Provide the (X, Y) coordinate of the cell's center where the given text is located.  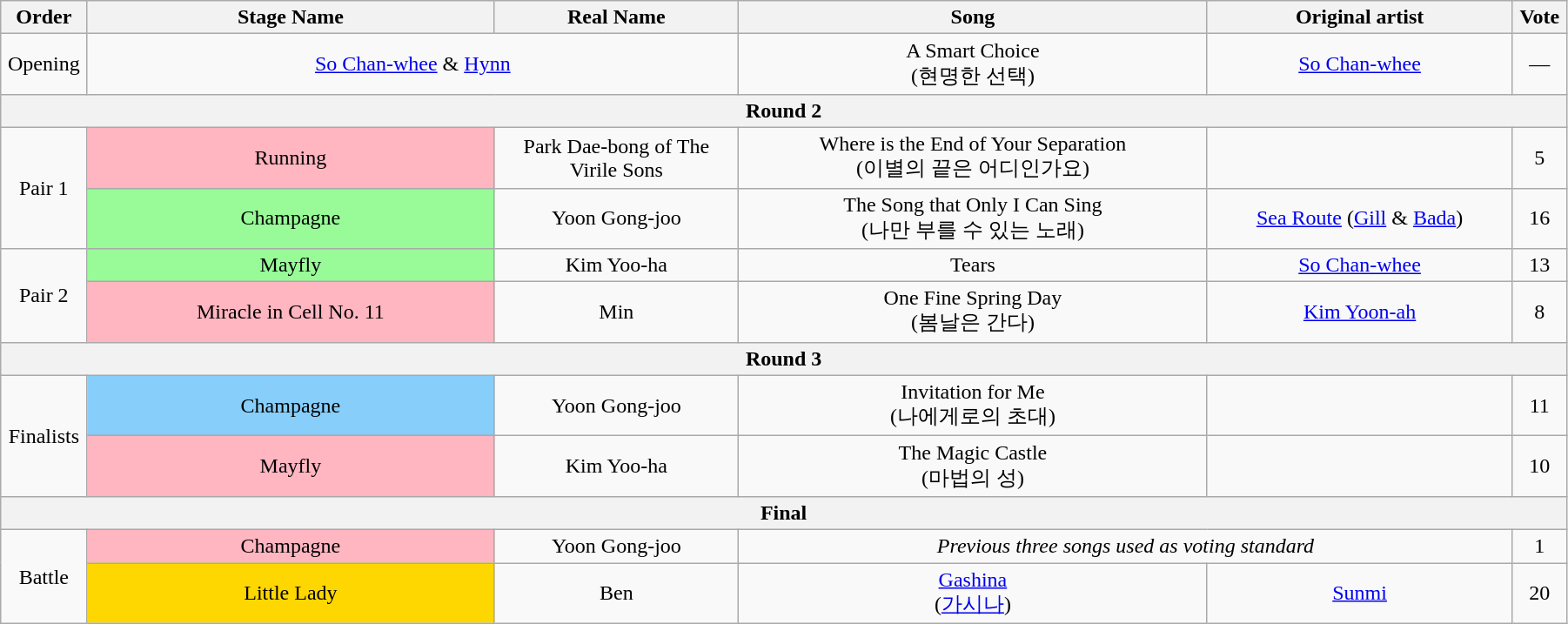
Invitation for Me(나에게로의 초대) (973, 406)
The Magic Castle(마법의 성) (973, 466)
Ben (616, 593)
Where is the End of Your Separation(이별의 끝은 어디인가요) (973, 158)
Park Dae-bong of The Virile Sons (616, 158)
One Fine Spring Day(봄날은 간다) (973, 312)
Stage Name (291, 17)
Real Name (616, 17)
The Song that Only I Can Sing(나만 부를 수 있는 노래) (973, 218)
1 (1539, 546)
8 (1539, 312)
Tears (973, 265)
A Smart Choice(현명한 선택) (973, 64)
20 (1539, 593)
16 (1539, 218)
11 (1539, 406)
Miracle in Cell No. 11 (291, 312)
Final (784, 513)
Little Lady (291, 593)
Round 2 (784, 111)
10 (1539, 466)
Gashina(가시나) (973, 593)
Sea Route (Gill & Bada) (1359, 218)
Round 3 (784, 359)
Song (973, 17)
Vote (1539, 17)
Running (291, 158)
13 (1539, 265)
Pair 1 (44, 188)
Kim Yoon-ah (1359, 312)
— (1539, 64)
5 (1539, 158)
Min (616, 312)
Battle (44, 576)
Sunmi (1359, 593)
Opening (44, 64)
Previous three songs used as voting standard (1126, 546)
Pair 2 (44, 296)
Original artist (1359, 17)
So Chan-whee & Hynn (412, 64)
Finalists (44, 435)
Order (44, 17)
